Return the [X, Y] coordinate for the center point of the cell that contains the specified text.  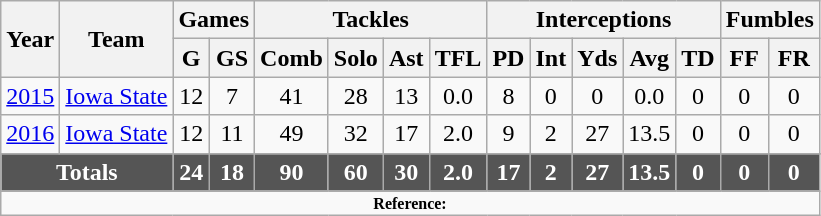
TFL [458, 58]
Comb [292, 58]
FF [744, 58]
2015 [30, 96]
49 [292, 134]
Solo [356, 58]
Totals [87, 172]
TD [698, 58]
90 [292, 172]
8 [508, 96]
Avg [650, 58]
Int [551, 58]
Team [116, 39]
Interceptions [604, 20]
PD [508, 58]
Fumbles [770, 20]
Year [30, 39]
Yds [598, 58]
7 [232, 96]
11 [232, 134]
24 [192, 172]
2016 [30, 134]
32 [356, 134]
13 [406, 96]
G [192, 58]
Reference: [410, 203]
41 [292, 96]
18 [232, 172]
30 [406, 172]
9 [508, 134]
FR [794, 58]
28 [356, 96]
Games [214, 20]
GS [232, 58]
60 [356, 172]
Ast [406, 58]
Tackles [371, 20]
